Capture the cell that displays the provided text and extract its (x, y) central coordinate. 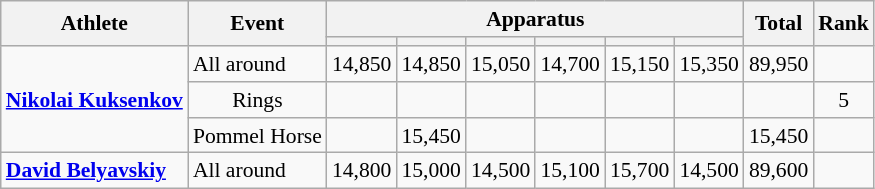
Total (778, 24)
89,950 (778, 64)
Nikolai Kuksenkov (94, 100)
15,000 (430, 171)
Apparatus (536, 19)
15,700 (640, 171)
15,350 (708, 64)
5 (844, 100)
David Belyavskiy (94, 171)
14,700 (570, 64)
15,150 (640, 64)
14,800 (362, 171)
15,050 (500, 64)
15,100 (570, 171)
Pommel Horse (258, 136)
Event (258, 24)
89,600 (778, 171)
Rank (844, 24)
Athlete (94, 24)
Rings (258, 100)
